Identify which cell holds the provided text, then report its (x, y) central coordinate. 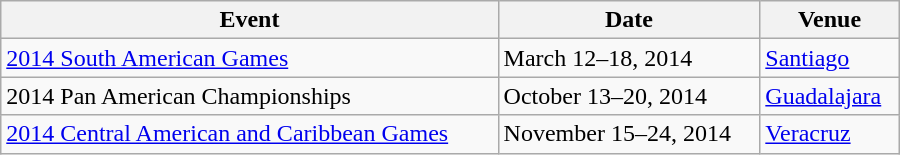
Date (629, 20)
2014 Pan American Championships (250, 96)
2014 Central American and Caribbean Games (250, 134)
Guadalajara (830, 96)
Santiago (830, 58)
October 13–20, 2014 (629, 96)
Veracruz (830, 134)
March 12–18, 2014 (629, 58)
2014 South American Games (250, 58)
November 15–24, 2014 (629, 134)
Venue (830, 20)
Event (250, 20)
